Identify which cell holds the provided text, then report its (X, Y) central coordinate. 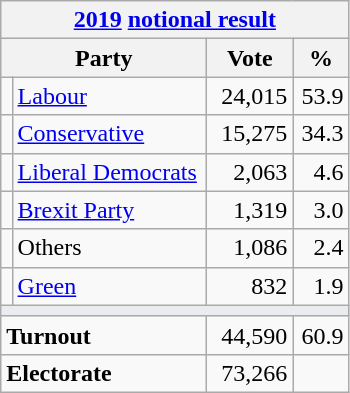
Green (110, 286)
60.9 (321, 335)
Liberal Democrats (110, 172)
832 (250, 286)
Electorate (104, 373)
53.9 (321, 96)
Others (110, 248)
2,063 (250, 172)
3.0 (321, 210)
1,319 (250, 210)
4.6 (321, 172)
% (321, 58)
24,015 (250, 96)
73,266 (250, 373)
Labour (110, 96)
Turnout (104, 335)
1,086 (250, 248)
34.3 (321, 134)
44,590 (250, 335)
Brexit Party (110, 210)
1.9 (321, 286)
2.4 (321, 248)
Vote (250, 58)
Party (104, 58)
2019 notional result (175, 20)
15,275 (250, 134)
Conservative (110, 134)
